Search for the cell housing the specified text and yield its [X, Y] center coordinate. 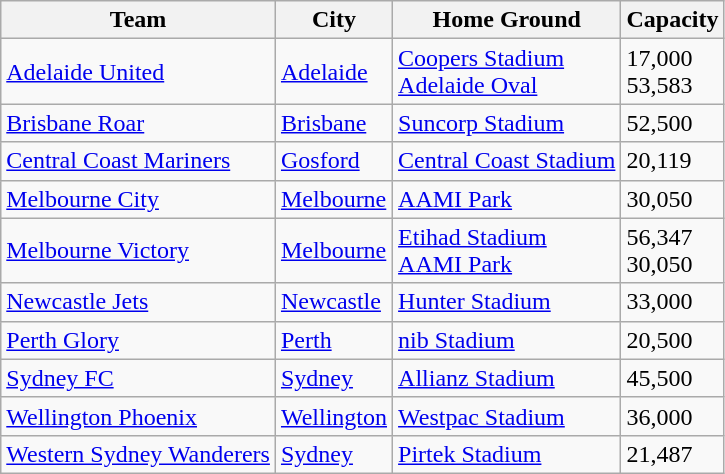
Etihad StadiumAAMI Park [507, 250]
Perth [334, 340]
Brisbane [334, 123]
Newcastle [334, 302]
Home Ground [507, 20]
Pirtek Stadium [507, 454]
45,500 [672, 378]
Western Sydney Wanderers [138, 454]
Wellington [334, 416]
20,119 [672, 161]
30,050 [672, 199]
Capacity [672, 20]
33,000 [672, 302]
Gosford [334, 161]
Hunter Stadium [507, 302]
36,000 [672, 416]
Sydney FC [138, 378]
Central Coast Stadium [507, 161]
Allianz Stadium [507, 378]
52,500 [672, 123]
Wellington Phoenix [138, 416]
Suncorp Stadium [507, 123]
20,500 [672, 340]
Adelaide United [138, 72]
Melbourne City [138, 199]
City [334, 20]
Newcastle Jets [138, 302]
56,34730,050 [672, 250]
Westpac Stadium [507, 416]
Central Coast Mariners [138, 161]
17,00053,583 [672, 72]
Coopers StadiumAdelaide Oval [507, 72]
AAMI Park [507, 199]
Team [138, 20]
Perth Glory [138, 340]
Melbourne Victory [138, 250]
nib Stadium [507, 340]
Brisbane Roar [138, 123]
21,487 [672, 454]
Adelaide [334, 72]
